For the text-containing cell, return its midpoint in (X, Y) coordinate format. 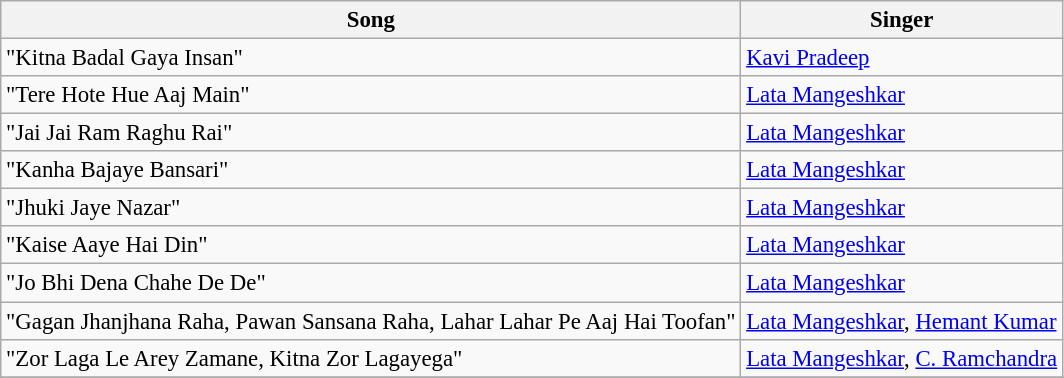
"Zor Laga Le Arey Zamane, Kitna Zor Lagayega" (371, 358)
"Jai Jai Ram Raghu Rai" (371, 133)
"Jo Bhi Dena Chahe De De" (371, 283)
Kavi Pradeep (902, 58)
"Jhuki Jaye Nazar" (371, 208)
"Kaise Aaye Hai Din" (371, 245)
"Kitna Badal Gaya Insan" (371, 58)
Singer (902, 20)
Lata Mangeshkar, C. Ramchandra (902, 358)
Song (371, 20)
"Gagan Jhanjhana Raha, Pawan Sansana Raha, Lahar Lahar Pe Aaj Hai Toofan" (371, 321)
"Kanha Bajaye Bansari" (371, 170)
Lata Mangeshkar, Hemant Kumar (902, 321)
"Tere Hote Hue Aaj Main" (371, 95)
